Find where the given text appears and provide that cell's center as (x, y) coordinate. 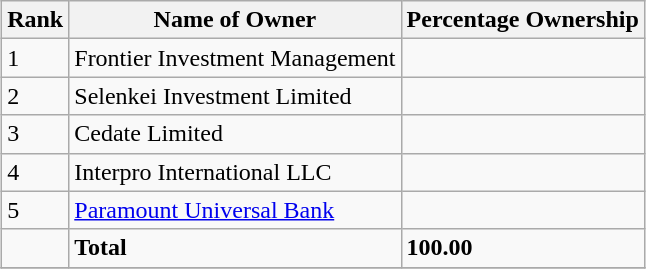
4 (36, 172)
1 (36, 58)
Percentage Ownership (522, 20)
Cedate Limited (235, 134)
Selenkei Investment Limited (235, 96)
100.00 (522, 248)
5 (36, 210)
Paramount Universal Bank (235, 210)
Rank (36, 20)
Name of Owner (235, 20)
Interpro International LLC (235, 172)
2 (36, 96)
Frontier Investment Management (235, 58)
Total (235, 248)
3 (36, 134)
